Identify which cell holds the provided text, then report its [x, y] central coordinate. 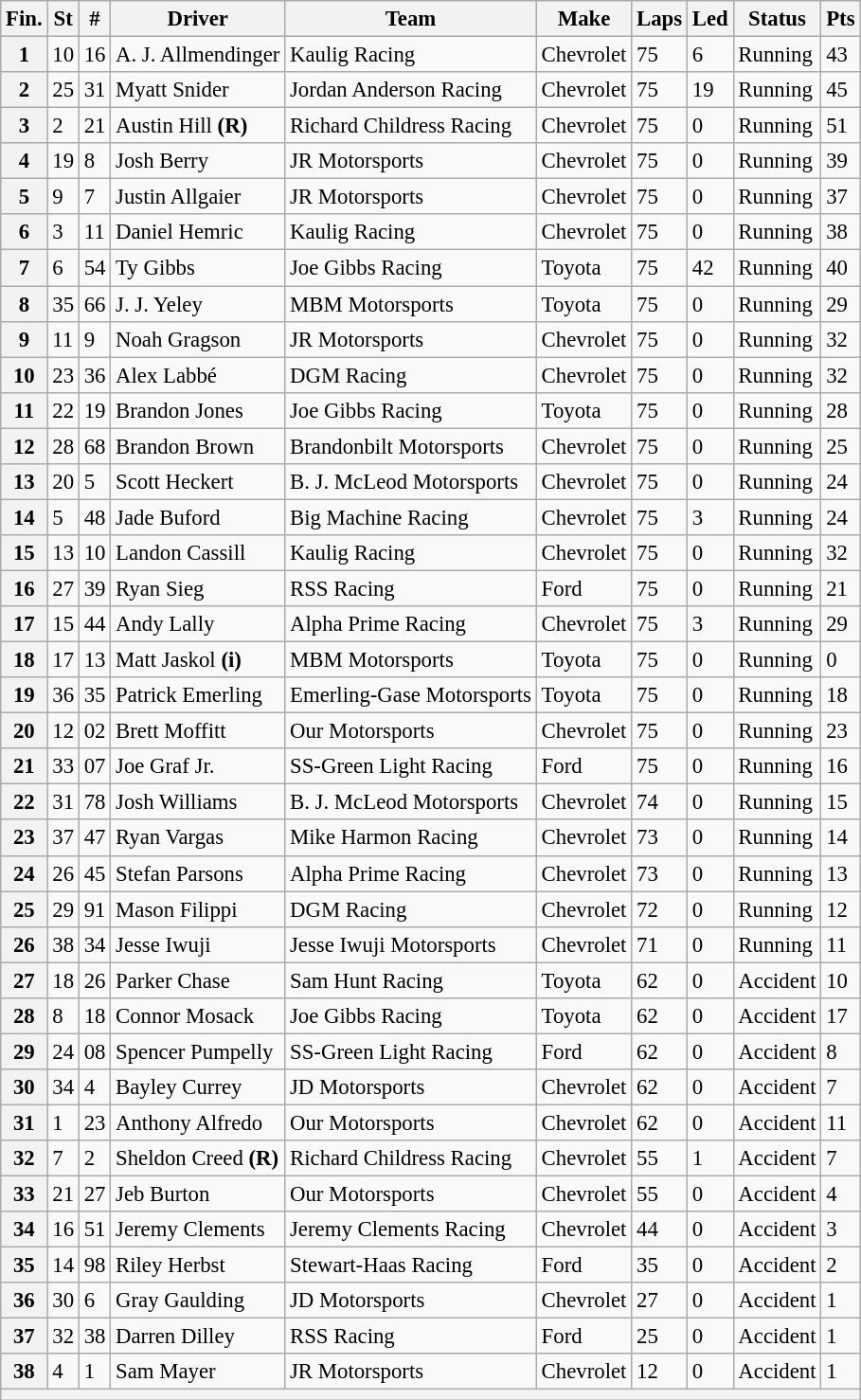
Jade Buford [198, 517]
Myatt Snider [198, 90]
Austin Hill (R) [198, 126]
47 [95, 838]
74 [659, 802]
Matt Jaskol (i) [198, 660]
Laps [659, 19]
Landon Cassill [198, 553]
Connor Mosack [198, 1016]
Ryan Sieg [198, 588]
54 [95, 268]
Driver [198, 19]
St [63, 19]
Emerling-Gase Motorsports [411, 695]
Joe Graf Jr. [198, 766]
08 [95, 1051]
J. J. Yeley [198, 304]
Ty Gibbs [198, 268]
Status [777, 19]
02 [95, 731]
Sam Hunt Racing [411, 980]
Jeremy Clements [198, 1229]
Andy Lally [198, 624]
Justin Allgaier [198, 197]
Brandon Brown [198, 446]
Bayley Currey [198, 1087]
68 [95, 446]
Team [411, 19]
48 [95, 517]
Josh Berry [198, 161]
43 [841, 55]
Sheldon Creed (R) [198, 1158]
Anthony Alfredo [198, 1122]
# [95, 19]
Sam Mayer [198, 1373]
Jeremy Clements Racing [411, 1229]
Spencer Pumpelly [198, 1051]
72 [659, 909]
Jordan Anderson Racing [411, 90]
Josh Williams [198, 802]
Jesse Iwuji [198, 944]
07 [95, 766]
Daniel Hemric [198, 232]
Brett Moffitt [198, 731]
Brandon Jones [198, 410]
Jeb Burton [198, 1194]
Stewart-Haas Racing [411, 1265]
Riley Herbst [198, 1265]
Big Machine Racing [411, 517]
98 [95, 1265]
Ryan Vargas [198, 838]
Noah Gragson [198, 339]
Scott Heckert [198, 482]
Fin. [25, 19]
A. J. Allmendinger [198, 55]
Make [583, 19]
71 [659, 944]
Patrick Emerling [198, 695]
Led [710, 19]
Stefan Parsons [198, 873]
Brandonbilt Motorsports [411, 446]
Alex Labbé [198, 375]
66 [95, 304]
91 [95, 909]
Mason Filippi [198, 909]
78 [95, 802]
42 [710, 268]
Pts [841, 19]
Darren Dilley [198, 1337]
40 [841, 268]
Parker Chase [198, 980]
Jesse Iwuji Motorsports [411, 944]
Gray Gaulding [198, 1301]
Mike Harmon Racing [411, 838]
